Extract the (x, y) coordinate from the center of the cell holding the provided text.  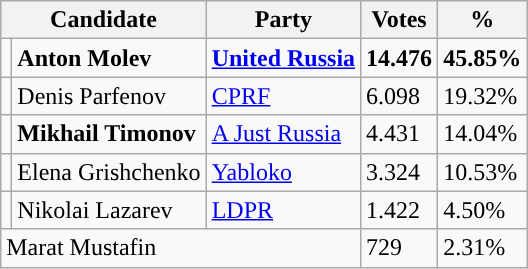
729 (400, 248)
Mikhail Timonov (109, 134)
LDPR (283, 210)
United Russia (283, 58)
A Just Russia (283, 134)
Yabloko (283, 172)
% (482, 20)
CPRF (283, 96)
2.31% (482, 248)
19.32% (482, 96)
4.431 (400, 134)
10.53% (482, 172)
1.422 (400, 210)
Party (283, 20)
4.50% (482, 210)
14.476 (400, 58)
Elena Grishchenko (109, 172)
3.324 (400, 172)
Votes (400, 20)
14.04% (482, 134)
Nikolai Lazarev (109, 210)
Marat Mustafin (181, 248)
Denis Parfenov (109, 96)
Candidate (104, 20)
6.098 (400, 96)
Anton Molev (109, 58)
45.85% (482, 58)
